Scan for the cell matching the given text and deliver its (x, y) coordinate at center. 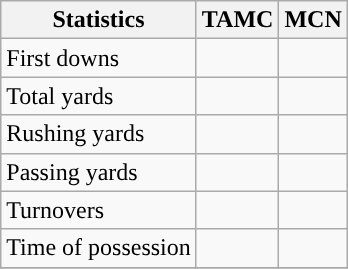
Rushing yards (99, 134)
Total yards (99, 96)
Passing yards (99, 172)
MCN (313, 20)
TAMC (238, 20)
First downs (99, 58)
Turnovers (99, 210)
Time of possession (99, 248)
Statistics (99, 20)
